Detect which cell encompasses the target text, then output its (X, Y) center coordinate. 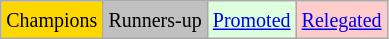
Champions (52, 20)
Promoted (252, 20)
Runners-up (155, 20)
Relegated (342, 20)
